Provide the (X, Y) coordinate of the cell's center where the given text is located.  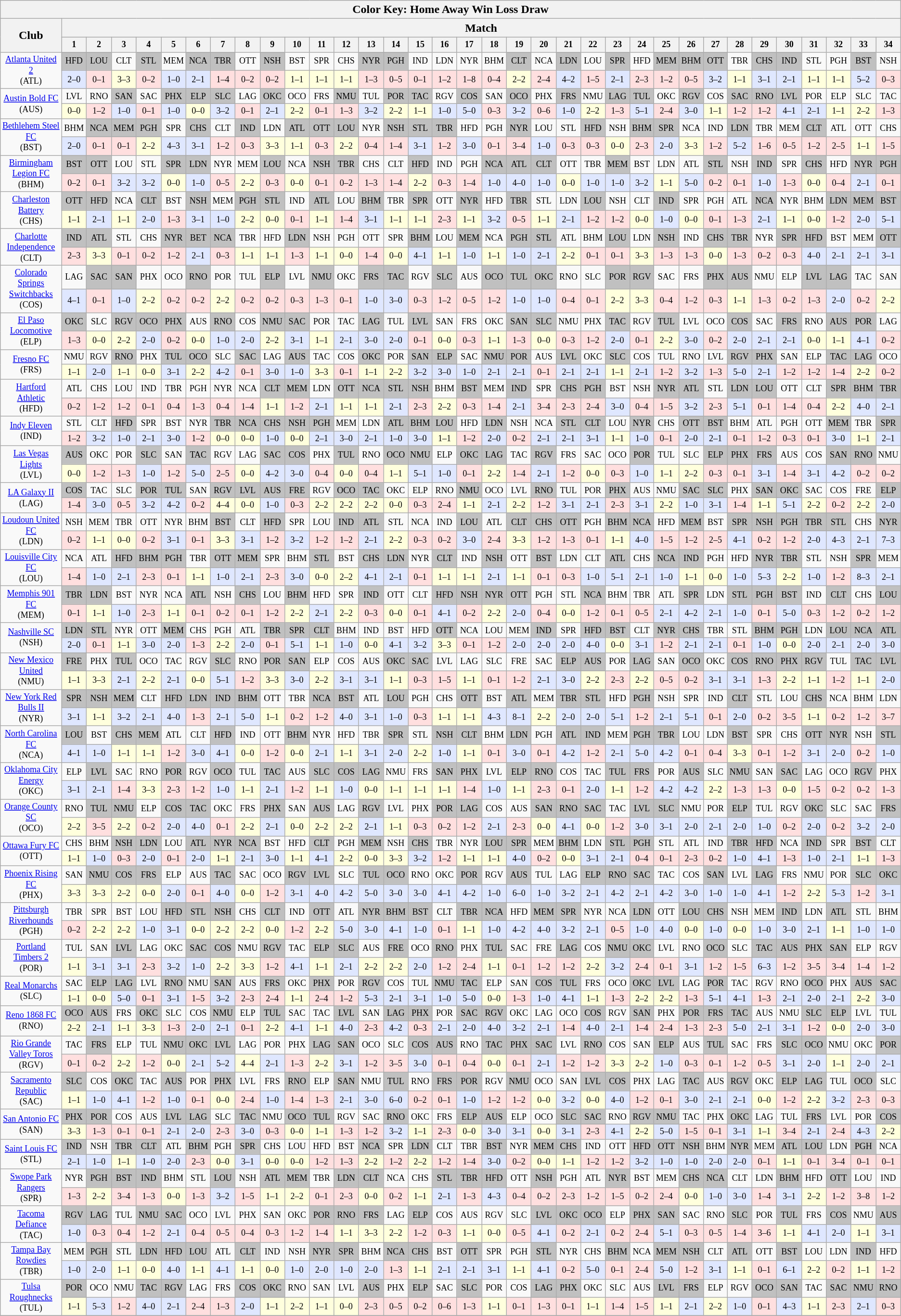
33 (863, 44)
4 (149, 44)
31 (814, 44)
25 (666, 44)
Tacoma Defiance(TAC) (31, 1224)
Color Key: Home Away Win Loss Draw (450, 10)
Birmingham Legion FC(BHM) (31, 174)
6–1 (789, 1270)
Bethlehem Steel FC(BST) (31, 137)
Oklahoma City Energy(OKC) (31, 781)
21 (569, 44)
North Carolina FC(NCA) (31, 744)
22 (593, 44)
BET (198, 238)
Nashville SC(NSH) (31, 638)
Memphis 901 FC(MEM) (31, 604)
8–1 (519, 717)
19 (519, 44)
18 (494, 44)
Louisville City FC(LOU) (31, 568)
2 (99, 44)
New York Red Bulls II(NYR) (31, 707)
Swope Park Rangers(SPR) (31, 1188)
Tampa Bay Rowdies(TBR) (31, 1261)
Rio Grande Valley Toros(RGV) (31, 1054)
26 (691, 44)
32 (838, 44)
1–6 (764, 146)
Club (31, 36)
Hartford Athletic(HFD) (31, 397)
8–3 (863, 577)
7–3 (888, 540)
San Antonio FC(SAN) (31, 1124)
9 (272, 44)
Atlanta United 2(ATL) (31, 70)
Real Monarchs(SLC) (31, 991)
Pittsburgh Riverhounds(PGH) (31, 921)
Saint Louis FC(STL) (31, 1154)
Orange County SC(OCO) (31, 818)
3 (124, 44)
24 (642, 44)
28 (739, 44)
10 (297, 44)
Reno 1868 FC(RNO) (31, 1021)
Ottawa Fury FC(OTT) (31, 851)
23 (618, 44)
6–3 (764, 967)
11 (322, 44)
Austin Bold FC(AUS) (31, 103)
14 (396, 44)
17 (469, 44)
Tulsa Roughnecks(TUL) (31, 1297)
7 (223, 44)
6 (198, 44)
1–8 (469, 79)
15 (421, 44)
29 (764, 44)
3–6 (764, 1233)
Las Vegas Lights(LVL) (31, 464)
Indy Eleven(IND) (31, 431)
El Paso Locomotive(ELP) (31, 331)
13 (371, 44)
5 (174, 44)
Fresno FC(FRS) (31, 364)
20 (544, 44)
Match (481, 28)
Loudoun United FC(LDN) (31, 531)
27 (716, 44)
Phoenix Rising FC(PHX) (31, 884)
Charlotte Independence(CLT) (31, 247)
3–7 (888, 717)
Colorado Springs Switchbacks(COS) (31, 289)
8 (248, 44)
30 (789, 44)
34 (888, 44)
16 (445, 44)
Charleston Battery(CHS) (31, 210)
1 (74, 44)
LA Galaxy II(LAG) (31, 498)
New Mexico United(NMU) (31, 671)
3–8 (863, 1197)
Sacramento Republic(SAC) (31, 1091)
Portland Timbers 2(POR) (31, 958)
12 (346, 44)
